Identify which cell holds the provided text, then report its (X, Y) central coordinate. 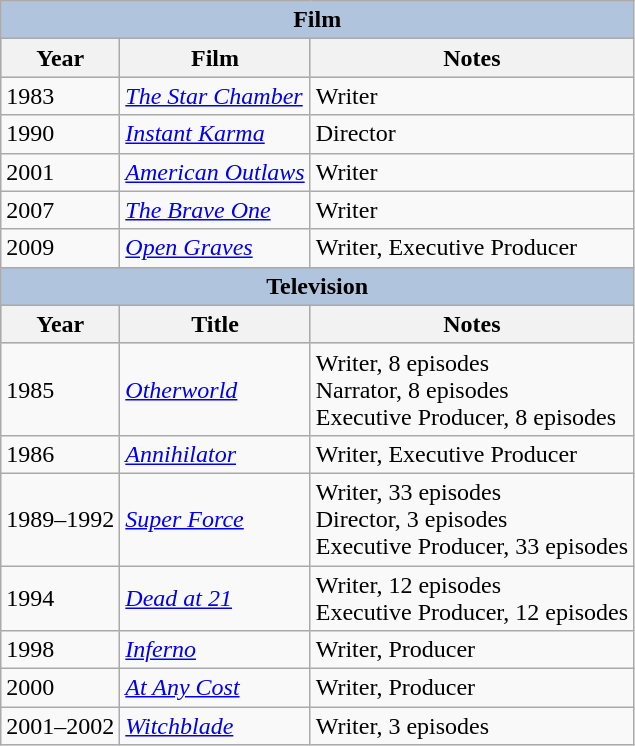
The Star Chamber (215, 96)
Inferno (215, 650)
Annihilator (215, 454)
Writer, 8 episodesNarrator, 8 episodesExecutive Producer, 8 episodes (472, 389)
Title (215, 324)
Open Graves (215, 248)
1983 (60, 96)
Dead at 21 (215, 598)
2007 (60, 210)
1985 (60, 389)
2009 (60, 248)
At Any Cost (215, 688)
Super Force (215, 519)
1998 (60, 650)
2001–2002 (60, 726)
1994 (60, 598)
Writer, 3 episodes (472, 726)
2000 (60, 688)
Instant Karma (215, 134)
The Brave One (215, 210)
1990 (60, 134)
Otherworld (215, 389)
Writer, 33 episodesDirector, 3 episodesExecutive Producer, 33 episodes (472, 519)
2001 (60, 172)
Director (472, 134)
Writer, 12 episodesExecutive Producer, 12 episodes (472, 598)
1986 (60, 454)
Television (318, 286)
1989–1992 (60, 519)
Witchblade (215, 726)
American Outlaws (215, 172)
